Determine the (x, y) coordinate at the center of the cell enclosing the given text.  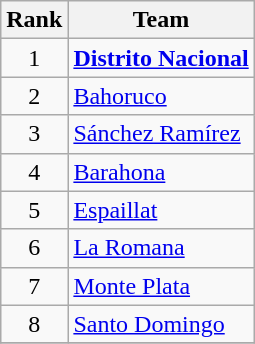
7 (34, 286)
4 (34, 172)
8 (34, 324)
3 (34, 134)
Barahona (161, 172)
La Romana (161, 248)
Rank (34, 20)
5 (34, 210)
2 (34, 96)
Monte Plata (161, 286)
Espaillat (161, 210)
Santo Domingo (161, 324)
Distrito Nacional (161, 58)
Team (161, 20)
Sánchez Ramírez (161, 134)
6 (34, 248)
Bahoruco (161, 96)
1 (34, 58)
